Pinpoint the cell where the given text exists, returning its (X, Y) midpoint coordinate. 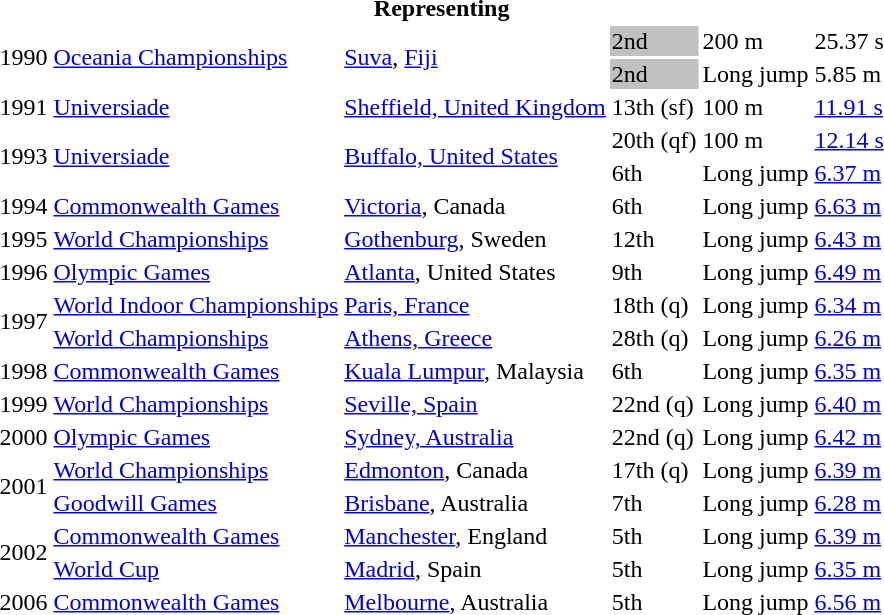
9th (654, 272)
20th (qf) (654, 140)
Seville, Spain (476, 404)
Atlanta, United States (476, 272)
Sydney, Australia (476, 437)
Brisbane, Australia (476, 503)
Gothenburg, Sweden (476, 239)
12th (654, 239)
Goodwill Games (196, 503)
Madrid, Spain (476, 569)
Athens, Greece (476, 338)
Victoria, Canada (476, 206)
7th (654, 503)
Kuala Lumpur, Malaysia (476, 371)
Sheffield, United Kingdom (476, 107)
Buffalo, United States (476, 156)
World Cup (196, 569)
28th (q) (654, 338)
17th (q) (654, 470)
Edmonton, Canada (476, 470)
200 m (756, 41)
Paris, France (476, 305)
Oceania Championships (196, 58)
13th (sf) (654, 107)
18th (q) (654, 305)
World Indoor Championships (196, 305)
Suva, Fiji (476, 58)
Manchester, England (476, 536)
